Capture the cell that displays the provided text and extract its (X, Y) central coordinate. 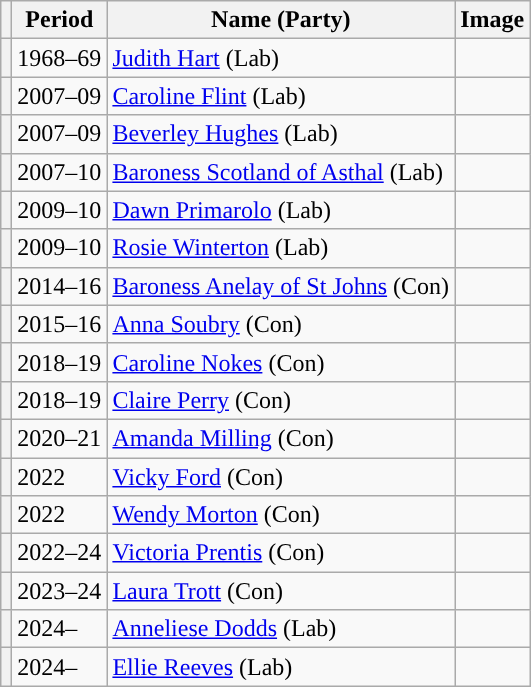
Baroness Anelay of St Johns (Con) (281, 286)
2020–21 (60, 438)
2014–16 (60, 286)
Wendy Morton (Con) (281, 515)
Period (60, 20)
Baroness Scotland of Asthal (Lab) (281, 172)
1968–69 (60, 58)
Caroline Nokes (Con) (281, 362)
Name (Party) (281, 20)
Ellie Reeves (Lab) (281, 667)
Laura Trott (Con) (281, 591)
Judith Hart (Lab) (281, 58)
Image (492, 20)
Amanda Milling (Con) (281, 438)
Anneliese Dodds (Lab) (281, 629)
2015–16 (60, 324)
Anna Soubry (Con) (281, 324)
Vicky Ford (Con) (281, 477)
Beverley Hughes (Lab) (281, 134)
Caroline Flint (Lab) (281, 96)
2022–24 (60, 553)
Victoria Prentis (Con) (281, 553)
Claire Perry (Con) (281, 400)
2023–24 (60, 591)
2007–10 (60, 172)
Rosie Winterton (Lab) (281, 248)
Dawn Primarolo (Lab) (281, 210)
